Detect which cell encompasses the target text, then output its [X, Y] center coordinate. 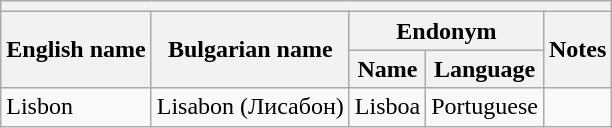
Bulgarian name [250, 50]
Lisbon [76, 107]
Portuguese [485, 107]
Lisabon (Лисабон) [250, 107]
Language [485, 69]
Notes [577, 50]
Endonym [446, 31]
Name [387, 69]
English name [76, 50]
Lisboa [387, 107]
